For the text-containing cell, return its midpoint in [X, Y] coordinate format. 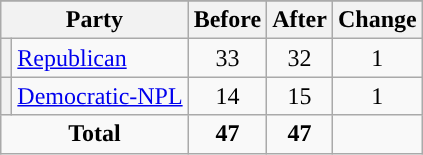
Republican [100, 58]
14 [228, 96]
15 [300, 96]
Change [377, 20]
Before [228, 20]
32 [300, 58]
33 [228, 58]
After [300, 20]
Democratic-NPL [100, 96]
Total [94, 134]
Party [94, 20]
